For the text-containing cell, return its midpoint in [x, y] coordinate format. 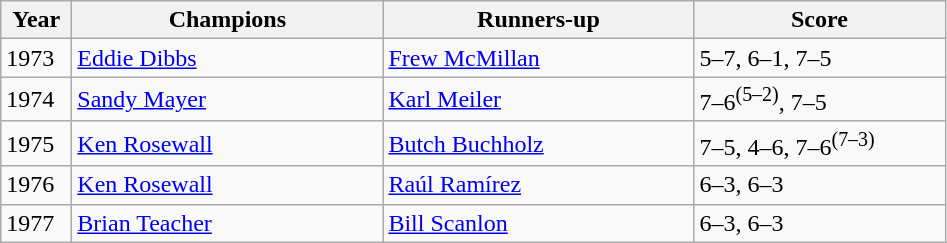
Score [820, 20]
1977 [36, 223]
7–6(5–2), 7–5 [820, 100]
Eddie Dibbs [228, 58]
1975 [36, 144]
1973 [36, 58]
Frew McMillan [538, 58]
Champions [228, 20]
Brian Teacher [228, 223]
7–5, 4–6, 7–6(7–3) [820, 144]
Runners-up [538, 20]
Butch Buchholz [538, 144]
5–7, 6–1, 7–5 [820, 58]
Karl Meiler [538, 100]
Year [36, 20]
Sandy Mayer [228, 100]
Raúl Ramírez [538, 185]
1974 [36, 100]
1976 [36, 185]
Bill Scanlon [538, 223]
